Extract the (X, Y) coordinate from the center of the cell holding the provided text.  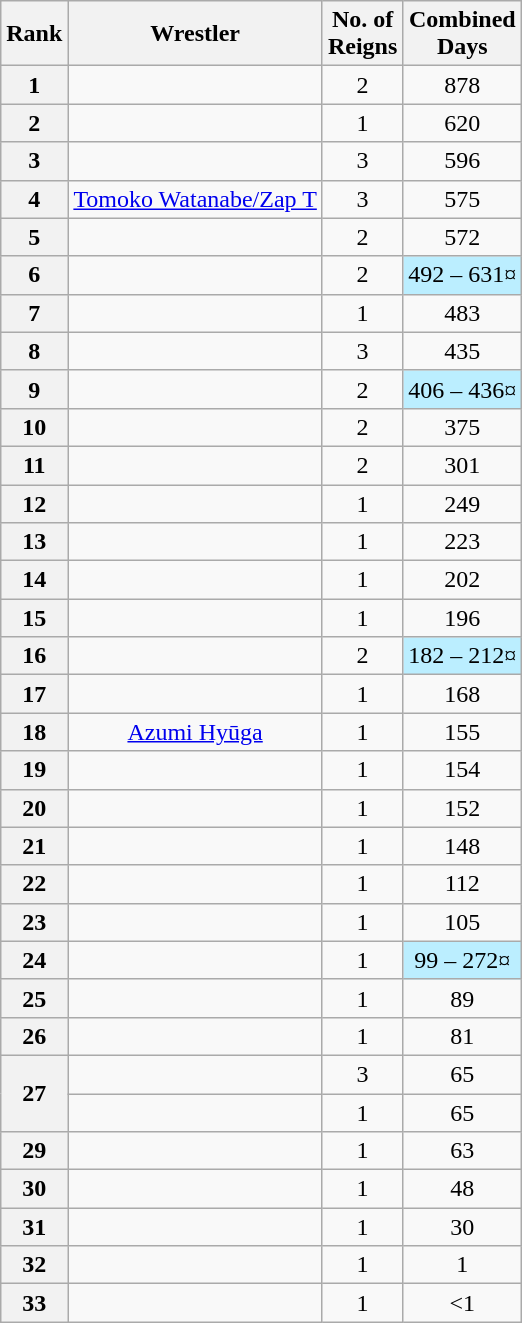
31 (34, 1227)
19 (34, 770)
33 (34, 1303)
9 (34, 389)
572 (462, 237)
105 (462, 922)
Tomoko Watanabe/Zap T (196, 199)
11 (34, 465)
5 (34, 237)
154 (462, 770)
202 (462, 580)
20 (34, 808)
21 (34, 846)
25 (34, 998)
15 (34, 618)
27 (34, 1093)
12 (34, 503)
Azumi Hyūga (196, 732)
152 (462, 808)
10 (34, 427)
148 (462, 846)
23 (34, 922)
196 (462, 618)
223 (462, 542)
13 (34, 542)
492 – 631¤ (462, 275)
878 (462, 85)
182 – 212¤ (462, 656)
16 (34, 656)
26 (34, 1036)
249 (462, 503)
17 (34, 694)
7 (34, 313)
112 (462, 884)
6 (34, 275)
24 (34, 960)
89 (462, 998)
596 (462, 161)
22 (34, 884)
99 – 272¤ (462, 960)
29 (34, 1151)
406 – 436¤ (462, 389)
<1 (462, 1303)
435 (462, 351)
63 (462, 1151)
No. ofReigns (362, 34)
14 (34, 580)
32 (34, 1265)
Wrestler (196, 34)
620 (462, 123)
375 (462, 427)
8 (34, 351)
CombinedDays (462, 34)
48 (462, 1189)
18 (34, 732)
81 (462, 1036)
575 (462, 199)
Rank (34, 34)
301 (462, 465)
483 (462, 313)
168 (462, 694)
4 (34, 199)
155 (462, 732)
